From the cell containing the given text, extract its center point as (X, Y) coordinate. 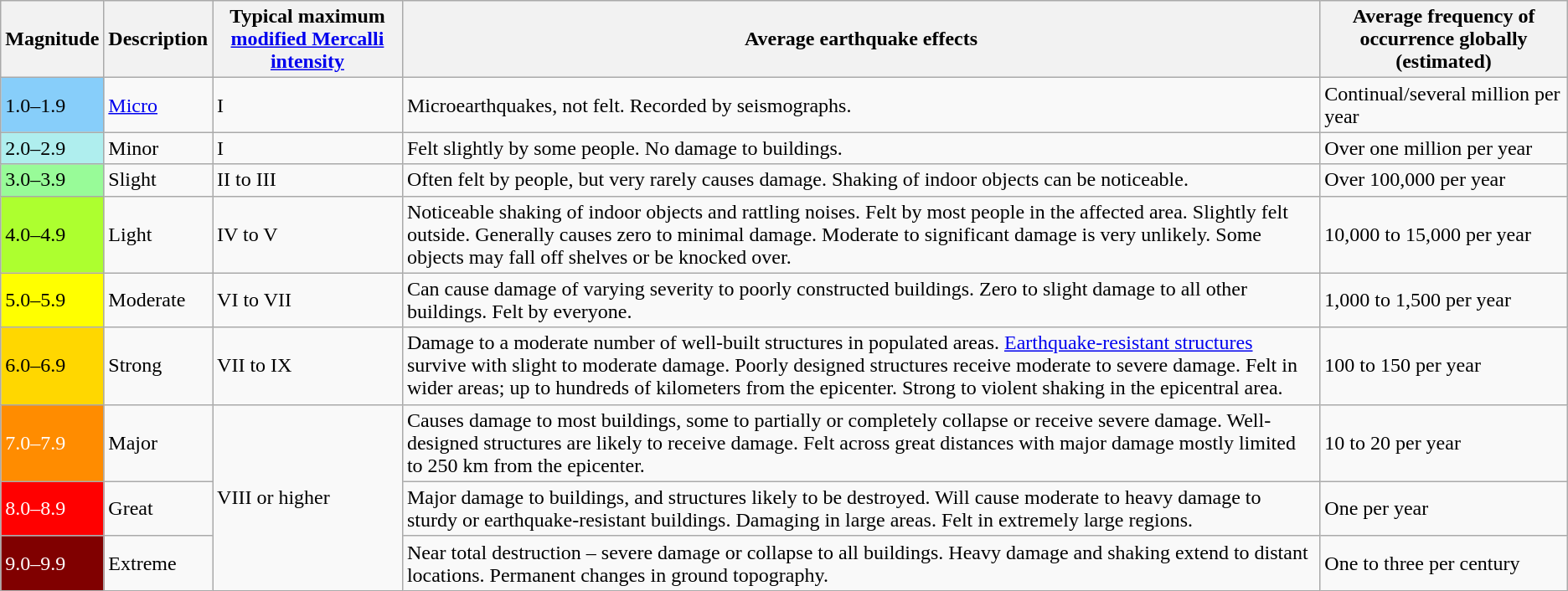
1.0–1.9 (52, 105)
Slight (158, 180)
Great (158, 509)
7.0–7.9 (52, 443)
Felt slightly by some people. No damage to buildings. (861, 148)
Over 100,000 per year (1444, 180)
2.0–2.9 (52, 148)
3.0–3.9 (52, 180)
Typical maximum modified Mercalli intensity (308, 39)
Strong (158, 366)
VII to IX (308, 366)
Micro (158, 105)
Average frequency of occurrence globally (estimated) (1444, 39)
Can cause damage of varying severity to poorly constructed buildings. Zero to slight damage to all other buildings. Felt by everyone. (861, 300)
8.0–8.9 (52, 509)
Over one million per year (1444, 148)
Light (158, 234)
10 to 20 per year (1444, 443)
10,000 to 15,000 per year (1444, 234)
VIII or higher (308, 497)
1,000 to 1,500 per year (1444, 300)
5.0–5.9 (52, 300)
Microearthquakes, not felt. Recorded by seismographs. (861, 105)
VI to VII (308, 300)
II to III (308, 180)
9.0–9.9 (52, 563)
Continual/several million per year (1444, 105)
IV to V (308, 234)
Average earthquake effects (861, 39)
Magnitude (52, 39)
Description (158, 39)
One to three per century (1444, 563)
6.0–6.9 (52, 366)
Often felt by people, but very rarely causes damage. Shaking of indoor objects can be noticeable. (861, 180)
4.0–4.9 (52, 234)
Extreme (158, 563)
Major (158, 443)
One per year (1444, 509)
100 to 150 per year (1444, 366)
Minor (158, 148)
Moderate (158, 300)
